Capture the cell that displays the provided text and extract its (X, Y) central coordinate. 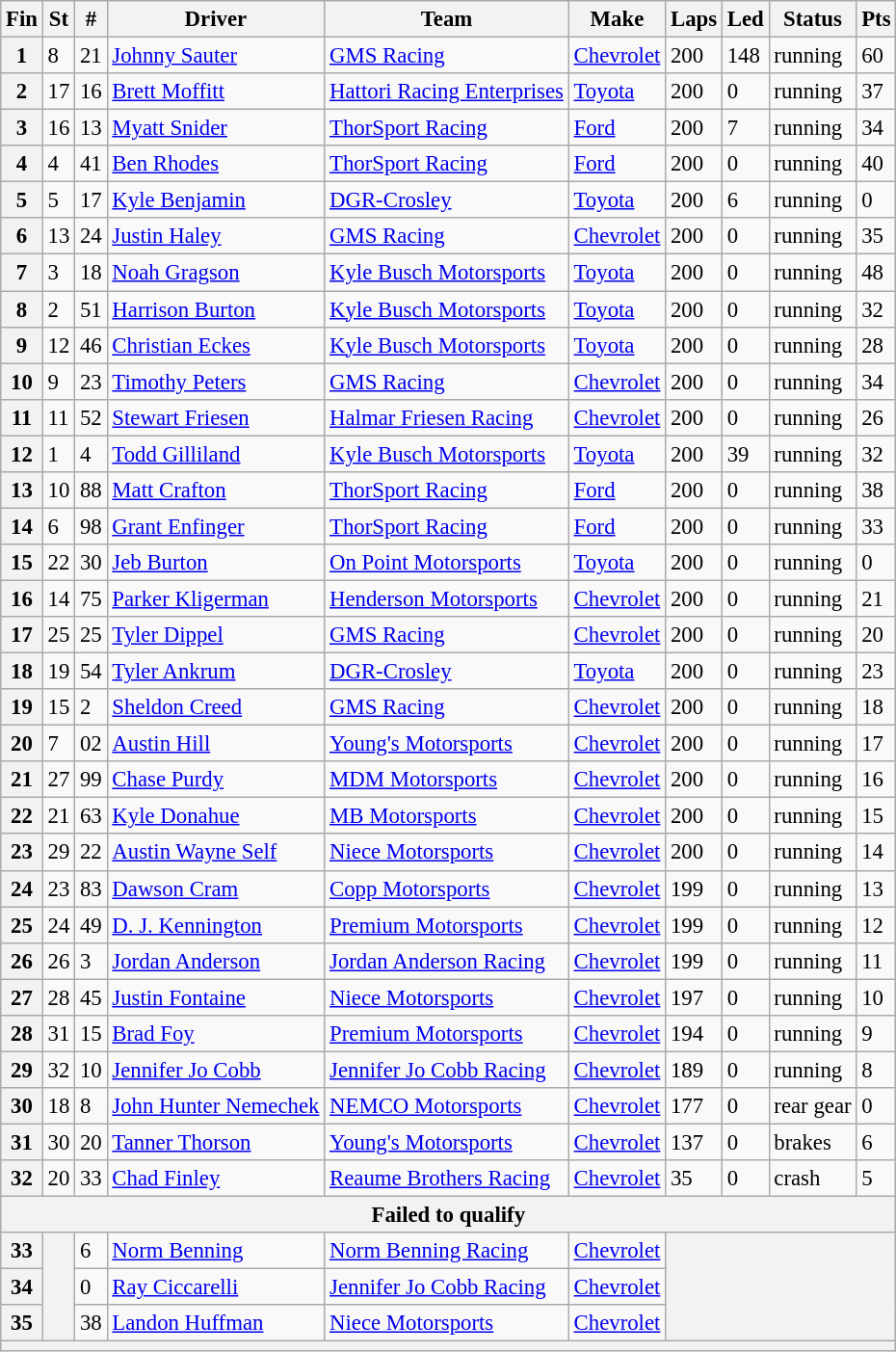
98 (91, 526)
75 (91, 598)
Landon Huffman (216, 1323)
Tyler Ankrum (216, 672)
Jennifer Jo Cobb (216, 1070)
99 (91, 780)
MB Motorsports (447, 816)
Austin Wayne Self (216, 853)
177 (694, 1106)
46 (91, 345)
Make (617, 19)
Kyle Benjamin (216, 200)
NEMCO Motorsports (447, 1106)
Ray Ciccarelli (216, 1287)
Austin Hill (216, 744)
Jordan Anderson Racing (447, 961)
45 (91, 997)
Johnny Sauter (216, 56)
Henderson Motorsports (447, 598)
Grant Enfinger (216, 526)
Parker Kligerman (216, 598)
Harrison Burton (216, 309)
137 (694, 1142)
Halmar Friesen Racing (447, 417)
Brad Foy (216, 1034)
crash (813, 1179)
Justin Haley (216, 236)
John Hunter Nemechek (216, 1106)
60 (877, 56)
63 (91, 816)
Copp Motorsports (447, 888)
Kyle Donahue (216, 816)
Led (746, 19)
St (58, 19)
Stewart Friesen (216, 417)
Sheldon Creed (216, 707)
Failed to qualify (449, 1215)
49 (91, 925)
Jordan Anderson (216, 961)
88 (91, 490)
02 (91, 744)
41 (91, 164)
Norm Benning Racing (447, 1251)
# (91, 19)
Tyler Dippel (216, 635)
Timothy Peters (216, 382)
54 (91, 672)
Chase Purdy (216, 780)
Laps (694, 19)
D. J. Kennington (216, 925)
rear gear (813, 1106)
Fin (22, 19)
Myatt Snider (216, 128)
189 (694, 1070)
52 (91, 417)
Noah Gragson (216, 273)
Reaume Brothers Racing (447, 1179)
Chad Finley (216, 1179)
197 (694, 997)
Hattori Racing Enterprises (447, 92)
148 (746, 56)
Brett Moffitt (216, 92)
Christian Eckes (216, 345)
51 (91, 309)
MDM Motorsports (447, 780)
Driver (216, 19)
83 (91, 888)
Norm Benning (216, 1251)
48 (877, 273)
Justin Fontaine (216, 997)
Ben Rhodes (216, 164)
39 (746, 454)
Tanner Thorson (216, 1142)
Matt Crafton (216, 490)
Dawson Cram (216, 888)
Team (447, 19)
Jeb Burton (216, 563)
Todd Gilliland (216, 454)
Status (813, 19)
On Point Motorsports (447, 563)
40 (877, 164)
brakes (813, 1142)
37 (877, 92)
194 (694, 1034)
Pts (877, 19)
